Scan for the cell matching the given text and deliver its (X, Y) coordinate at center. 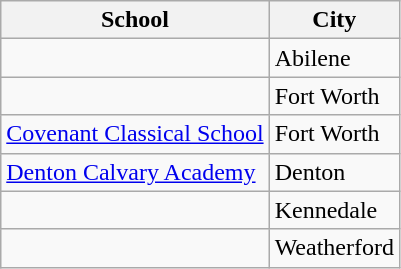
Kennedale (334, 210)
Weatherford (334, 248)
Denton (334, 172)
Covenant Classical School (135, 134)
School (135, 20)
Abilene (334, 58)
City (334, 20)
Denton Calvary Academy (135, 172)
